From the cell containing the given text, extract its center point as (x, y) coordinate. 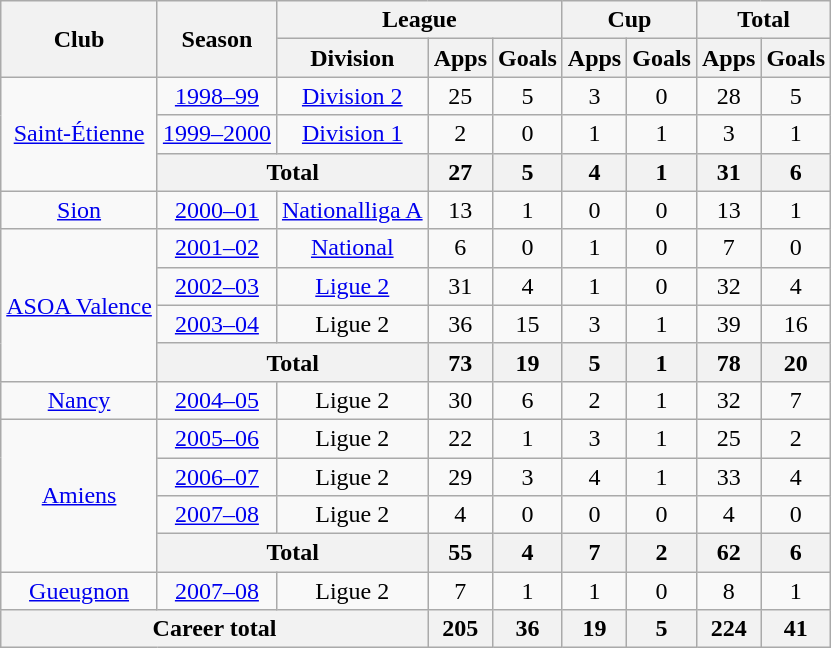
2000–01 (216, 210)
Division 2 (352, 96)
29 (460, 477)
2003–04 (216, 324)
78 (728, 362)
Nancy (80, 400)
30 (460, 400)
2002–03 (216, 286)
2004–05 (216, 400)
39 (728, 324)
1998–99 (216, 96)
Club (80, 39)
National (352, 248)
2006–07 (216, 477)
41 (796, 629)
22 (460, 438)
8 (728, 591)
73 (460, 362)
62 (728, 553)
Division 1 (352, 134)
205 (460, 629)
Season (216, 39)
Division (352, 58)
Cup (629, 20)
2005–06 (216, 438)
Saint-Étienne (80, 134)
Amiens (80, 495)
20 (796, 362)
Gueugnon (80, 591)
2001–02 (216, 248)
Sion (80, 210)
League (419, 20)
Career total (214, 629)
ASOA Valence (80, 305)
33 (728, 477)
55 (460, 553)
224 (728, 629)
28 (728, 96)
1999–2000 (216, 134)
Nationalliga A (352, 210)
15 (528, 324)
27 (460, 172)
16 (796, 324)
